Find where the given text appears and provide that cell's center as [X, Y] coordinate. 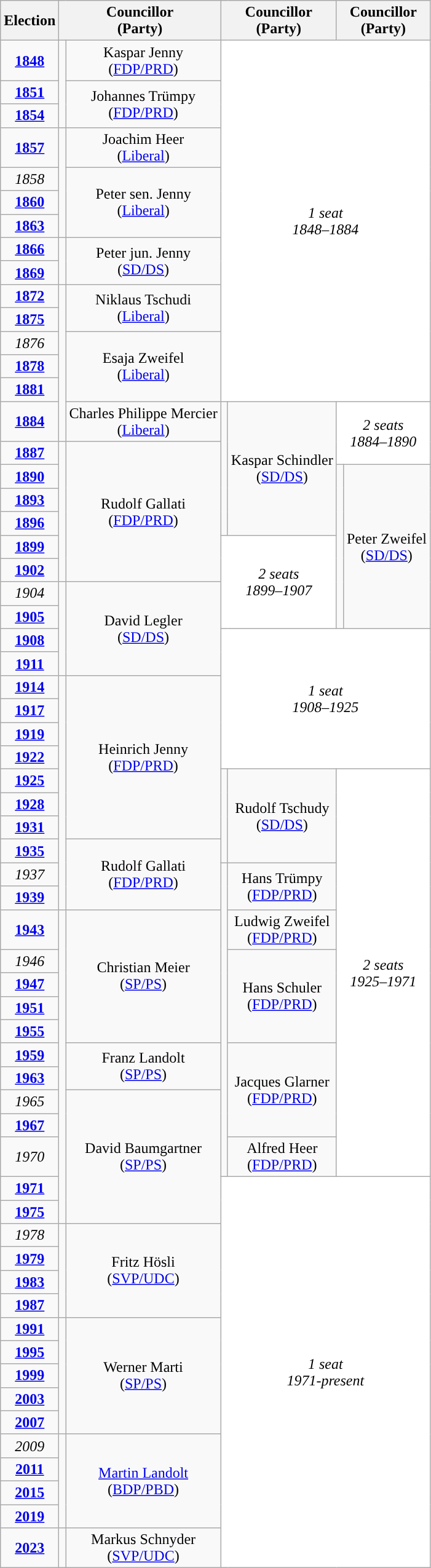
1893 [30, 500]
1991 [30, 1329]
1908 [30, 640]
1866 [30, 249]
Markus Schnyder(SVP/UDC) [143, 1548]
1876 [30, 343]
1851 [30, 92]
1951 [30, 1008]
1925 [30, 781]
Joachim Heer(Liberal) [143, 148]
1983 [30, 1282]
1875 [30, 319]
Hans Schuler(FDP/PRD) [282, 996]
1872 [30, 296]
1899 [30, 547]
Fritz Hösli(SVP/UDC) [143, 1270]
1884 [30, 422]
1922 [30, 758]
Election [30, 21]
Werner Marti(SP/PS) [143, 1376]
2023 [30, 1548]
1965 [30, 1101]
Peter jun. Jenny(SD/DS) [143, 261]
1939 [30, 898]
Heinrich Jenny(FDP/PRD) [143, 757]
1947 [30, 984]
1935 [30, 851]
1999 [30, 1376]
Peter Zweifel(SD/DS) [386, 547]
1890 [30, 477]
1995 [30, 1352]
1904 [30, 593]
1978 [30, 1235]
1905 [30, 617]
1931 [30, 828]
David Legler(SD/DS) [143, 628]
1959 [30, 1055]
Charles Philippe Mercier(Liberal) [143, 422]
2 seats1884–1890 [383, 433]
2 seats1899–1907 [279, 582]
1919 [30, 734]
Martin Landolt(BDP/PBD) [143, 1481]
1857 [30, 148]
1917 [30, 710]
2019 [30, 1516]
2011 [30, 1469]
1943 [30, 930]
1 seat1908–1925 [325, 699]
David Baumgartner(SP/PS) [143, 1156]
1911 [30, 663]
1860 [30, 202]
Ludwig Zweifel(FDP/PRD) [282, 930]
Christian Meier(SP/PS) [143, 976]
Alfred Heer(FDP/PRD) [282, 1157]
1937 [30, 874]
2 seats1925–1971 [383, 973]
Kaspar Schindler(SD/DS) [282, 469]
1963 [30, 1078]
2007 [30, 1422]
1946 [30, 961]
1967 [30, 1125]
1975 [30, 1212]
1878 [30, 366]
2003 [30, 1399]
1858 [30, 179]
1971 [30, 1189]
Esaja Zweifel(Liberal) [143, 366]
1848 [30, 60]
1979 [30, 1259]
1914 [30, 687]
1887 [30, 453]
Jacques Glarner(FDP/PRD) [282, 1090]
Rudolf Tschudy(SD/DS) [282, 816]
1928 [30, 804]
1970 [30, 1157]
1896 [30, 523]
1881 [30, 390]
1 seat1848–1884 [325, 221]
1869 [30, 272]
1863 [30, 226]
Kaspar Jenny(FDP/PRD) [143, 60]
Johannes Trümpy(FDP/PRD) [143, 104]
1902 [30, 570]
2009 [30, 1446]
Franz Landolt(SP/PS) [143, 1066]
Niklaus Tschudi(Liberal) [143, 307]
1854 [30, 116]
Peter sen. Jenny(Liberal) [143, 202]
1955 [30, 1031]
Hans Trümpy(FDP/PRD) [282, 886]
1987 [30, 1305]
2015 [30, 1492]
1 seat1971-present [325, 1372]
